Identify which cell holds the provided text, then report its [x, y] central coordinate. 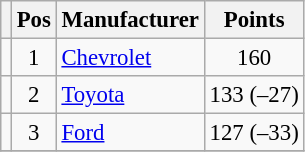
1 [34, 58]
Ford [130, 133]
Chevrolet [130, 58]
160 [254, 58]
127 (–33) [254, 133]
133 (–27) [254, 95]
2 [34, 95]
3 [34, 133]
Pos [34, 20]
Toyota [130, 95]
Manufacturer [130, 20]
Points [254, 20]
